Pinpoint the cell where the given text exists, returning its (x, y) midpoint coordinate. 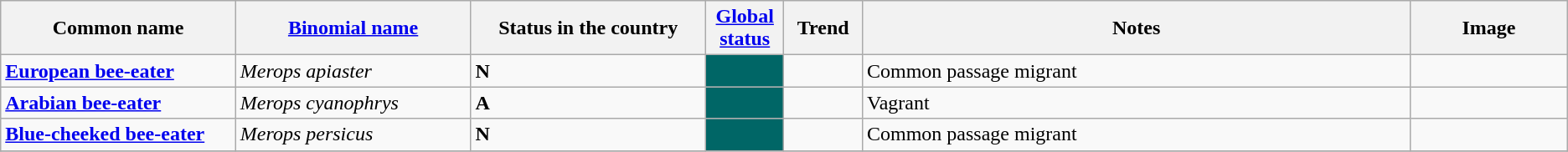
Status in the country (588, 28)
Image (1489, 28)
Global status (745, 28)
Merops persicus (353, 134)
Arabian bee-eater (119, 103)
Common name (119, 28)
Trend (823, 28)
Notes (1136, 28)
Blue-cheeked bee-eater (119, 134)
Binomial name (353, 28)
Merops cyanophrys (353, 103)
European bee-eater (119, 71)
Merops apiaster (353, 71)
A (588, 103)
Vagrant (1136, 103)
